Locate the cell with the specified text and output its [x, y] center coordinate. 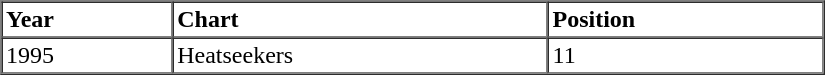
Heatseekers [360, 56]
Year [88, 20]
11 [686, 56]
Chart [360, 20]
Position [686, 20]
1995 [88, 56]
